Extract the [x, y] coordinate from the center of the cell holding the provided text.  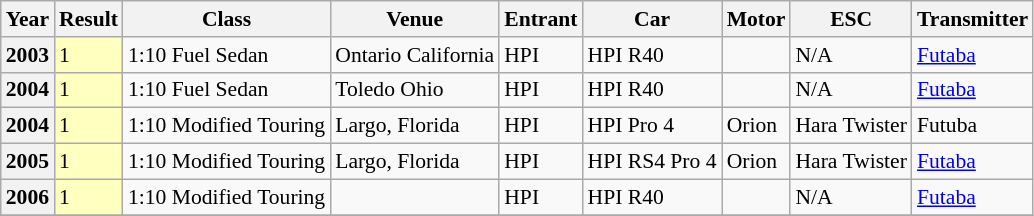
Toledo Ohio [414, 90]
HPI Pro 4 [652, 126]
ESC [851, 19]
Futuba [972, 126]
Venue [414, 19]
2005 [28, 162]
Year [28, 19]
2006 [28, 197]
Ontario California [414, 55]
Motor [756, 19]
2003 [28, 55]
Class [226, 19]
HPI RS4 Pro 4 [652, 162]
Entrant [540, 19]
Transmitter [972, 19]
Result [88, 19]
Car [652, 19]
